Provide the [x, y] coordinate of the cell's center where the given text is located.  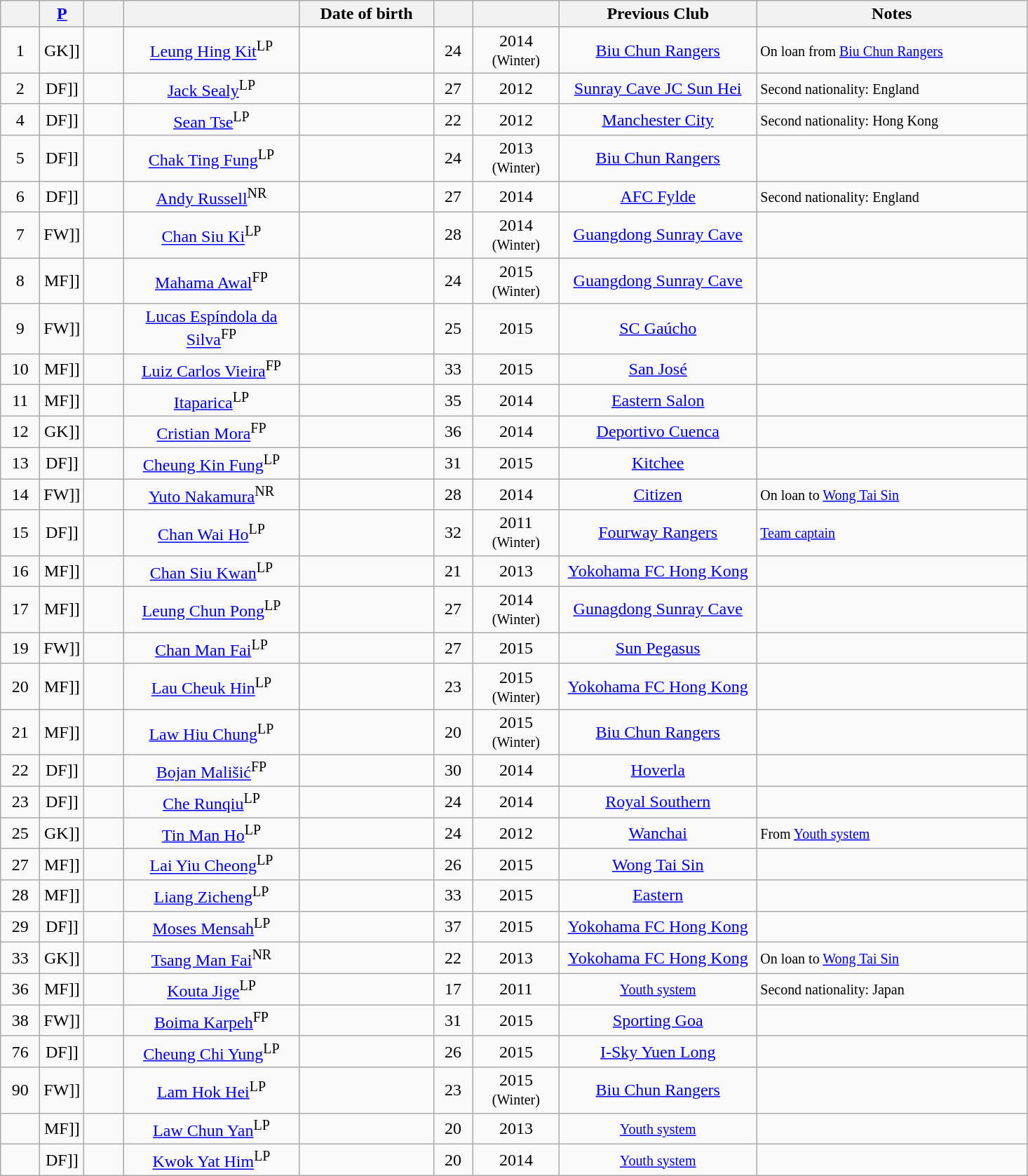
5 [20, 158]
Second nationality: Japan [892, 989]
Sporting Goa [658, 1021]
76 [20, 1052]
Royal Southern [658, 802]
14 [20, 494]
38 [20, 1021]
Tin Man HoLP [212, 833]
Gunagdong Sunray Cave [658, 610]
From Youth system [892, 833]
10 [20, 369]
Yuto NakamuraNR [212, 494]
Citizen [658, 494]
Chan Wai HoLP [212, 533]
4 [20, 119]
Bojan MališićFP [212, 770]
On loan from Biu Chun Rangers [892, 50]
ItaparicaLP [212, 401]
Kouta JigeLP [212, 989]
Wanchai [658, 833]
I-Sky Yuen Long [658, 1052]
San José [658, 369]
30 [453, 770]
29 [20, 927]
2013 (Winter) [516, 158]
SC Gaúcho [658, 329]
Chan Man FaiLP [212, 648]
Notes [892, 14]
13 [20, 463]
Mahama AwalFP [212, 281]
Leung Hing KitLP [212, 50]
Wong Tai Sin [658, 864]
Sun Pegasus [658, 648]
Law Hiu ChungLP [212, 732]
35 [453, 401]
Lucas Espíndola da SilvaFP [212, 329]
Team captain [892, 533]
Second nationality: Hong Kong [892, 119]
32 [453, 533]
Eastern Salon [658, 401]
Manchester City [658, 119]
Chan Siu KwanLP [212, 571]
Kitchee [658, 463]
11 [20, 401]
Sunray Cave JC Sun Hei [658, 88]
90 [20, 1090]
Moses MensahLP [212, 927]
37 [453, 927]
Boima KarpehFP [212, 1021]
Luiz Carlos VieiraFP [212, 369]
Hoverla [658, 770]
Date of birth [366, 14]
Lai Yiu CheongLP [212, 864]
16 [20, 571]
9 [20, 329]
Che RunqiuLP [212, 802]
Cristian MoraFP [212, 432]
Previous Club [658, 14]
Law Chun YanLP [212, 1129]
Kwok Yat HimLP [212, 1160]
19 [20, 648]
Cheung Kin FungLP [212, 463]
8 [20, 281]
12 [20, 432]
Leung Chun PongLP [212, 610]
1 [20, 50]
Fourway Rangers [658, 533]
Chan Siu KiLP [212, 236]
6 [20, 196]
2 [20, 88]
Chak Ting FungLP [212, 158]
P [62, 14]
Eastern [658, 896]
Jack SealyLP [212, 88]
Sean TseLP [212, 119]
Tsang Man FaiNR [212, 958]
Lam Hok HeiLP [212, 1090]
Cheung Chi YungLP [212, 1052]
7 [20, 236]
Lau Cheuk HinLP [212, 686]
2011 (Winter) [516, 533]
2011 [516, 989]
Liang ZichengLP [212, 896]
Deportivo Cuenca [658, 432]
AFC Fylde [658, 196]
15 [20, 533]
Andy RussellNR [212, 196]
